Identify which cell holds the provided text, then report its [x, y] central coordinate. 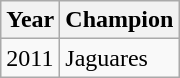
Jaguares [120, 58]
2011 [30, 58]
Year [30, 20]
Champion [120, 20]
